Identify which cell holds the provided text, then report its [x, y] central coordinate. 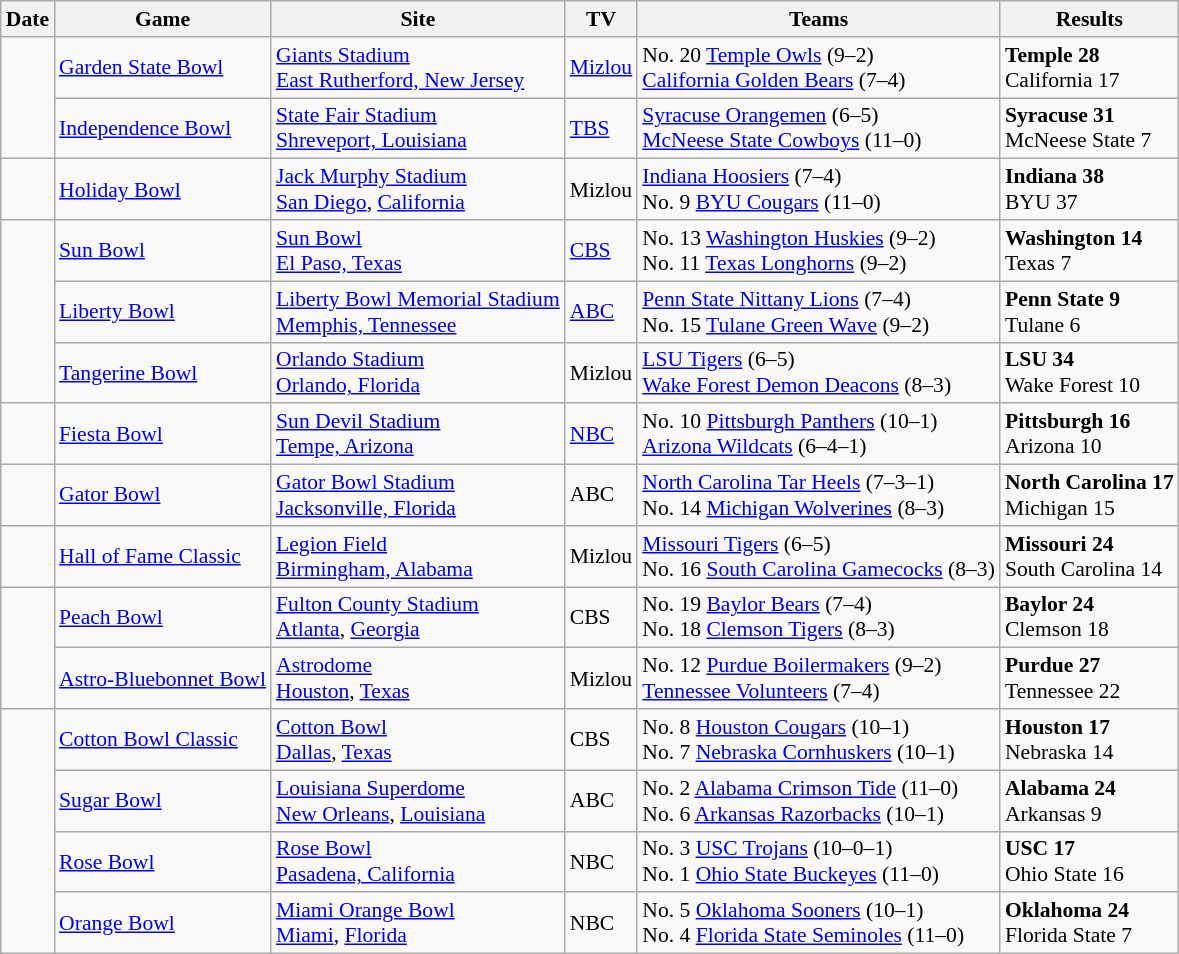
TBS [601, 128]
Giants StadiumEast Rutherford, New Jersey [418, 68]
Tangerine Bowl [162, 372]
North Carolina Tar Heels (7–3–1)No. 14 Michigan Wolverines (8–3) [818, 496]
Indiana Hoosiers (7–4)No. 9 BYU Cougars (11–0) [818, 190]
Missouri Tigers (6–5)No. 16 South Carolina Gamecocks (8–3) [818, 556]
TV [601, 19]
Liberty Bowl [162, 312]
No. 19 Baylor Bears (7–4)No. 18 Clemson Tigers (8–3) [818, 618]
Cotton Bowl Classic [162, 740]
Astro-Bluebonnet Bowl [162, 678]
Purdue 27Tennessee 22 [1090, 678]
Sun Bowl [162, 250]
Fiesta Bowl [162, 434]
Cotton BowlDallas, Texas [418, 740]
No. 12 Purdue Boilermakers (9–2)Tennessee Volunteers (7–4) [818, 678]
Teams [818, 19]
Gator Bowl StadiumJacksonville, Florida [418, 496]
Peach Bowl [162, 618]
Independence Bowl [162, 128]
No. 2 Alabama Crimson Tide (11–0)No. 6 Arkansas Razorbacks (10–1) [818, 800]
Indiana 38BYU 37 [1090, 190]
No. 5 Oklahoma Sooners (10–1)No. 4 Florida State Seminoles (11–0) [818, 924]
LSU 34Wake Forest 10 [1090, 372]
Baylor 24Clemson 18 [1090, 618]
Missouri 24South Carolina 14 [1090, 556]
Game [162, 19]
Houston 17Nebraska 14 [1090, 740]
Jack Murphy StadiumSan Diego, California [418, 190]
Syracuse 31McNeese State 7 [1090, 128]
Orlando StadiumOrlando, Florida [418, 372]
Penn State 9Tulane 6 [1090, 312]
Garden State Bowl [162, 68]
Washington 14Texas 7 [1090, 250]
Penn State Nittany Lions (7–4)No. 15 Tulane Green Wave (9–2) [818, 312]
No. 20 Temple Owls (9–2)California Golden Bears (7–4) [818, 68]
AstrodomeHouston, Texas [418, 678]
Liberty Bowl Memorial StadiumMemphis, Tennessee [418, 312]
Temple 28California 17 [1090, 68]
North Carolina 17Michigan 15 [1090, 496]
LSU Tigers (6–5)Wake Forest Demon Deacons (8–3) [818, 372]
Site [418, 19]
Hall of Fame Classic [162, 556]
No. 10 Pittsburgh Panthers (10–1)Arizona Wildcats (6–4–1) [818, 434]
Rose BowlPasadena, California [418, 862]
No. 13 Washington Huskies (9–2)No. 11 Texas Longhorns (9–2) [818, 250]
Gator Bowl [162, 496]
Pittsburgh 16Arizona 10 [1090, 434]
Sugar Bowl [162, 800]
Syracuse Orangemen (6–5)McNeese State Cowboys (11–0) [818, 128]
Oklahoma 24Florida State 7 [1090, 924]
Results [1090, 19]
Date [28, 19]
No. 8 Houston Cougars (10–1)No. 7 Nebraska Cornhuskers (10–1) [818, 740]
Rose Bowl [162, 862]
Holiday Bowl [162, 190]
Fulton County StadiumAtlanta, Georgia [418, 618]
Miami Orange BowlMiami, Florida [418, 924]
No. 3 USC Trojans (10–0–1)No. 1 Ohio State Buckeyes (11–0) [818, 862]
USC 17Ohio State 16 [1090, 862]
Sun Devil StadiumTempe, Arizona [418, 434]
Louisiana SuperdomeNew Orleans, Louisiana [418, 800]
Orange Bowl [162, 924]
Alabama 24Arkansas 9 [1090, 800]
State Fair StadiumShreveport, Louisiana [418, 128]
Sun BowlEl Paso, Texas [418, 250]
Legion FieldBirmingham, Alabama [418, 556]
